Determine the (x, y) coordinate at the center of the cell enclosing the given text.  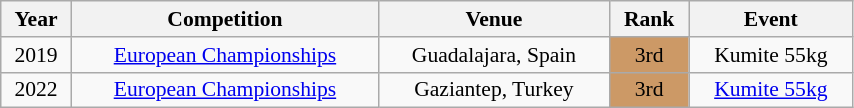
Venue (494, 19)
2019 (36, 55)
Gaziantep, Turkey (494, 90)
Event (770, 19)
Competition (224, 19)
Guadalajara, Spain (494, 55)
Rank (649, 19)
Year (36, 19)
2022 (36, 90)
